Output the (x, y) coordinate of the center of the cell containing the given text.  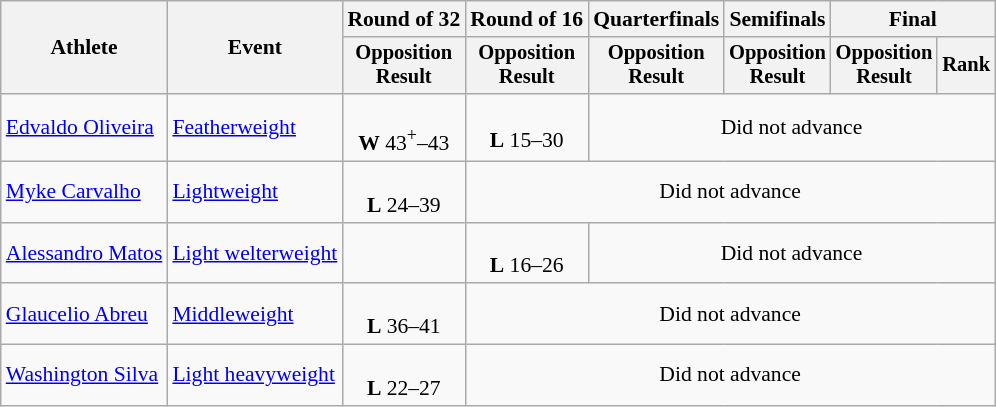
Round of 16 (526, 19)
Quarterfinals (656, 19)
Middleweight (254, 314)
Glaucelio Abreu (84, 314)
Event (254, 48)
Athlete (84, 48)
L 36–41 (404, 314)
Final (913, 19)
L 16–26 (526, 252)
Light heavyweight (254, 376)
L 15–30 (526, 128)
Semifinals (778, 19)
L 22–27 (404, 376)
Edvaldo Oliveira (84, 128)
Lightweight (254, 192)
Alessandro Matos (84, 252)
Myke Carvalho (84, 192)
Rank (966, 66)
Light welterweight (254, 252)
Washington Silva (84, 376)
Round of 32 (404, 19)
W 43+–43 (404, 128)
Featherweight (254, 128)
L 24–39 (404, 192)
